Scan for the cell matching the given text and deliver its (x, y) coordinate at center. 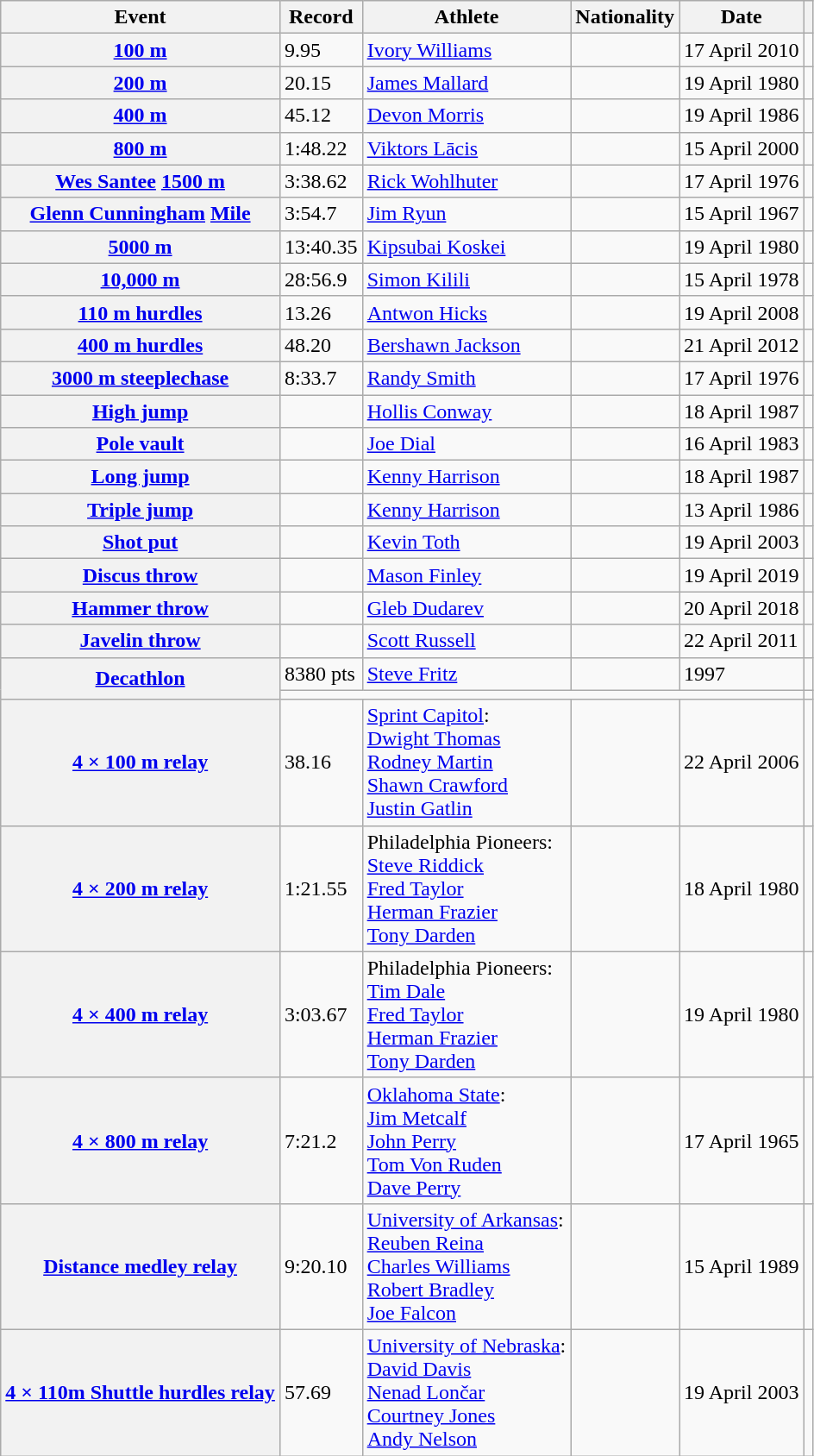
48.20 (321, 345)
Long jump (141, 477)
22 April 2006 (742, 763)
3000 m steeplechase (141, 378)
Steve Fritz (466, 674)
13:40.35 (321, 247)
8:33.7 (321, 378)
Shot put (141, 543)
Oklahoma State:Jim MetcalfJohn PerryTom Von RudenDave Perry (466, 1140)
400 m (141, 116)
21 April 2012 (742, 345)
Viktors Lācis (466, 148)
1997 (742, 674)
4 × 800 m relay (141, 1140)
400 m hurdles (141, 345)
Date (742, 17)
Discus throw (141, 575)
University of Arkansas:Reuben ReinaCharles WilliamsRobert BradleyJoe Falcon (466, 1266)
4 × 400 m relay (141, 1014)
22 April 2011 (742, 641)
18 April 1980 (742, 888)
Kipsubai Koskei (466, 247)
19 April 1986 (742, 116)
Decathlon (141, 678)
4 × 110m Shuttle hurdles relay (141, 1392)
Mason Finley (466, 575)
Nationality (625, 17)
7:21.2 (321, 1140)
High jump (141, 411)
57.69 (321, 1392)
20.15 (321, 83)
Scott Russell (466, 641)
3:54.7 (321, 214)
Triple jump (141, 510)
28:56.9 (321, 279)
13.26 (321, 312)
100 m (141, 50)
9.95 (321, 50)
Rick Wohlhuter (466, 181)
Glenn Cunningham Mile (141, 214)
Hollis Conway (466, 411)
9:20.10 (321, 1266)
200 m (141, 83)
5000 m (141, 247)
Athlete (466, 17)
Record (321, 17)
3:38.62 (321, 181)
James Mallard (466, 83)
19 April 2008 (742, 312)
Pole vault (141, 444)
Javelin throw (141, 641)
Kevin Toth (466, 543)
15 April 1967 (742, 214)
Simon Kilili (466, 279)
Sprint Capitol:Dwight ThomasRodney MartinShawn CrawfordJustin Gatlin (466, 763)
10,000 m (141, 279)
Distance medley relay (141, 1266)
Hammer throw (141, 608)
Philadelphia Pioneers:Tim DaleFred TaylorHerman FrazierTony Darden (466, 1014)
4 × 200 m relay (141, 888)
3:03.67 (321, 1014)
Joe Dial (466, 444)
38.16 (321, 763)
20 April 2018 (742, 608)
Philadelphia Pioneers:Steve RiddickFred TaylorHerman FrazierTony Darden (466, 888)
Randy Smith (466, 378)
University of Nebraska:David DavisNenad LončarCourtney JonesAndy Nelson (466, 1392)
15 April 2000 (742, 148)
15 April 1978 (742, 279)
110 m hurdles (141, 312)
Wes Santee 1500 m (141, 181)
19 April 2019 (742, 575)
1:21.55 (321, 888)
Gleb Dudarev (466, 608)
800 m (141, 148)
Event (141, 17)
15 April 1989 (742, 1266)
Devon Morris (466, 116)
13 April 1986 (742, 510)
17 April 2010 (742, 50)
1:48.22 (321, 148)
8380 pts (321, 674)
16 April 1983 (742, 444)
Antwon Hicks (466, 312)
4 × 100 m relay (141, 763)
Ivory Williams (466, 50)
17 April 1965 (742, 1140)
45.12 (321, 116)
Bershawn Jackson (466, 345)
Jim Ryun (466, 214)
